Locate the cell with the specified text and output its (x, y) center coordinate. 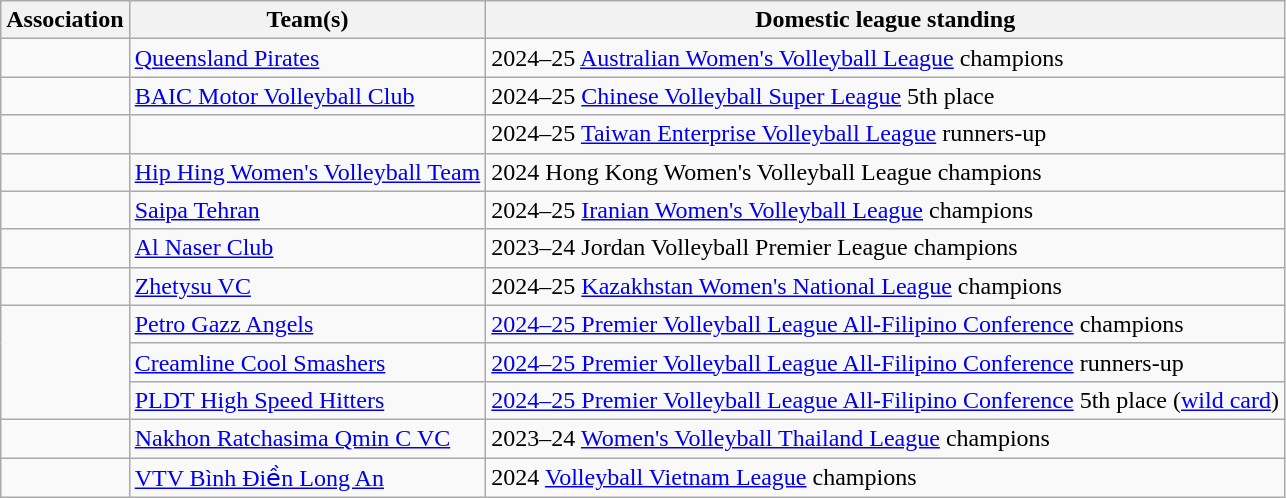
2023–24 Women's Volleyball Thailand League champions (886, 438)
Nakhon Ratchasima Qmin C VC (308, 438)
Domestic league standing (886, 20)
Al Naser Club (308, 248)
Team(s) (308, 20)
2024–25 Taiwan Enterprise Volleyball League runners-up (886, 134)
2024–25 Australian Women's Volleyball League champions (886, 58)
2024 Hong Kong Women's Volleyball League champions (886, 172)
2024 Volleyball Vietnam League champions (886, 478)
Hip Hing Women's Volleyball Team (308, 172)
Petro Gazz Angels (308, 324)
BAIC Motor Volleyball Club (308, 96)
2024–25 Premier Volleyball League All-Filipino Conference champions (886, 324)
Saipa Tehran (308, 210)
PLDT High Speed Hitters (308, 400)
Queensland Pirates (308, 58)
Creamline Cool Smashers (308, 362)
2023–24 Jordan Volleyball Premier League champions (886, 248)
2024–25 Chinese Volleyball Super League 5th place (886, 96)
2024–25 Premier Volleyball League All-Filipino Conference runners-up (886, 362)
Zhetysu VC (308, 286)
2024–25 Iranian Women's Volleyball League champions (886, 210)
Association (65, 20)
2024–25 Premier Volleyball League All-Filipino Conference 5th place (wild card) (886, 400)
2024–25 Kazakhstan Women's National League champions (886, 286)
VTV Bình Điền Long An (308, 478)
